Pinpoint the cell where the given text exists, returning its [X, Y] midpoint coordinate. 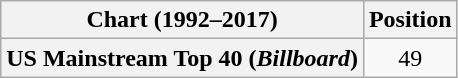
US Mainstream Top 40 (Billboard) [182, 58]
Chart (1992–2017) [182, 20]
Position [410, 20]
49 [410, 58]
